Search for the cell housing the specified text and yield its (x, y) center coordinate. 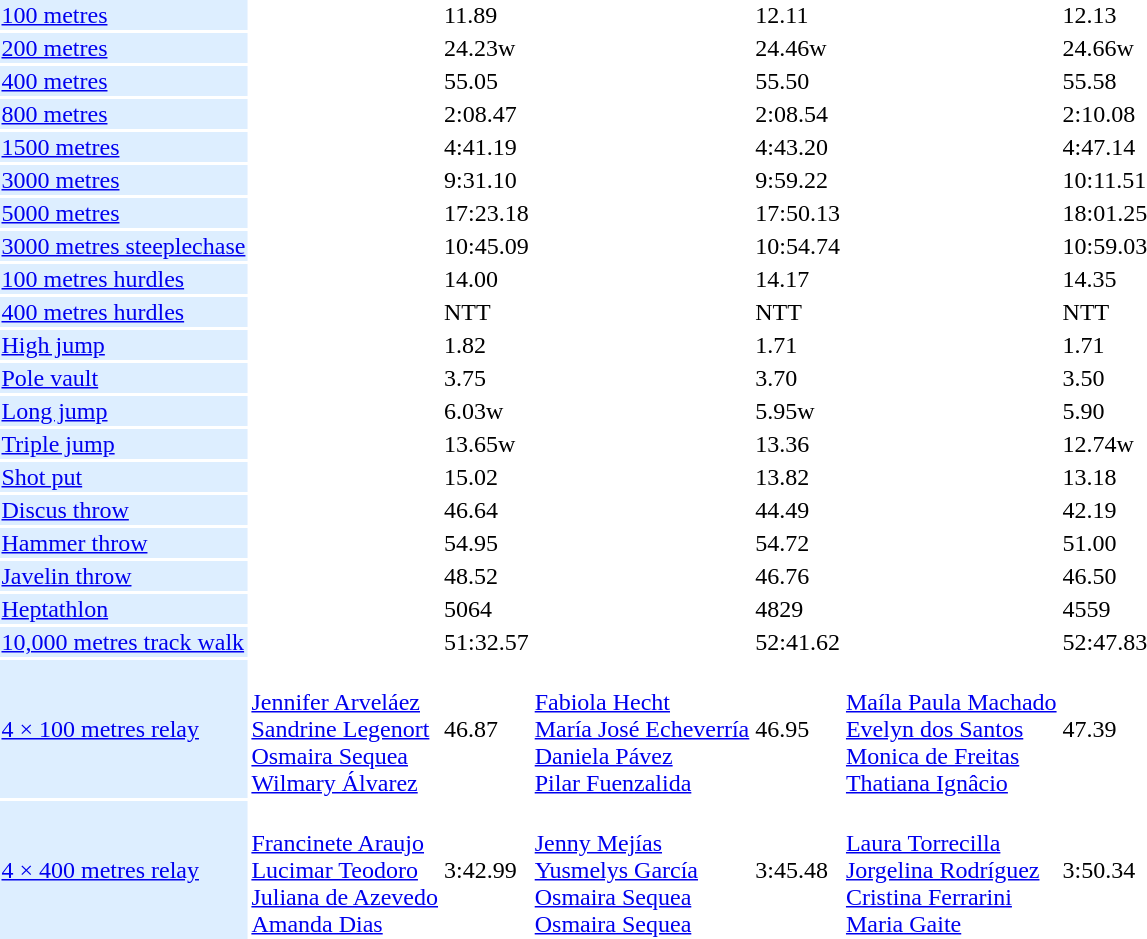
24.23w (487, 48)
1.82 (487, 345)
13.82 (798, 477)
46.95 (798, 729)
Jenny MejíasYusmelys GarcíaOsmaira SequeaOsmaira Sequea (642, 870)
17:50.13 (798, 213)
12.11 (798, 15)
3:45.48 (798, 870)
Laura TorrecillaJorgelina RodríguezCristina FerrariniMaria Gaite (951, 870)
52:41.62 (798, 642)
46.76 (798, 576)
100 metres (124, 15)
3:42.99 (487, 870)
Francinete AraujoLucimar TeodoroJuliana de AzevedoAmanda Dias (345, 870)
Jennifer ArveláezSandrine LegenortOsmaira SequeaWilmary Álvarez (345, 729)
9:59.22 (798, 180)
51:32.57 (487, 642)
3000 metres steeplechase (124, 246)
400 metres hurdles (124, 312)
200 metres (124, 48)
Discus throw (124, 510)
46.87 (487, 729)
9:31.10 (487, 180)
44.49 (798, 510)
3.75 (487, 378)
2:08.54 (798, 114)
Javelin throw (124, 576)
54.95 (487, 543)
11.89 (487, 15)
55.50 (798, 81)
Fabiola HechtMaría José EcheverríaDaniela PávezPilar Fuenzalida (642, 729)
Pole vault (124, 378)
10:54.74 (798, 246)
Shot put (124, 477)
24.46w (798, 48)
14.00 (487, 279)
48.52 (487, 576)
4:43.20 (798, 147)
Maíla Paula MachadoEvelyn dos SantosMonica de FreitasThatiana Ignâcio (951, 729)
1500 metres (124, 147)
800 metres (124, 114)
17:23.18 (487, 213)
Heptathlon (124, 609)
4 × 100 metres relay (124, 729)
10,000 metres track walk (124, 642)
13.36 (798, 444)
1.71 (798, 345)
15.02 (487, 477)
2:08.47 (487, 114)
5000 metres (124, 213)
Hammer throw (124, 543)
5.95w (798, 411)
Triple jump (124, 444)
10:45.09 (487, 246)
4:41.19 (487, 147)
13.65w (487, 444)
3.70 (798, 378)
High jump (124, 345)
Long jump (124, 411)
55.05 (487, 81)
400 metres (124, 81)
4829 (798, 609)
5064 (487, 609)
14.17 (798, 279)
4 × 400 metres relay (124, 870)
6.03w (487, 411)
100 metres hurdles (124, 279)
54.72 (798, 543)
46.64 (487, 510)
3000 metres (124, 180)
